Output the [X, Y] coordinate of the center of the cell containing the given text.  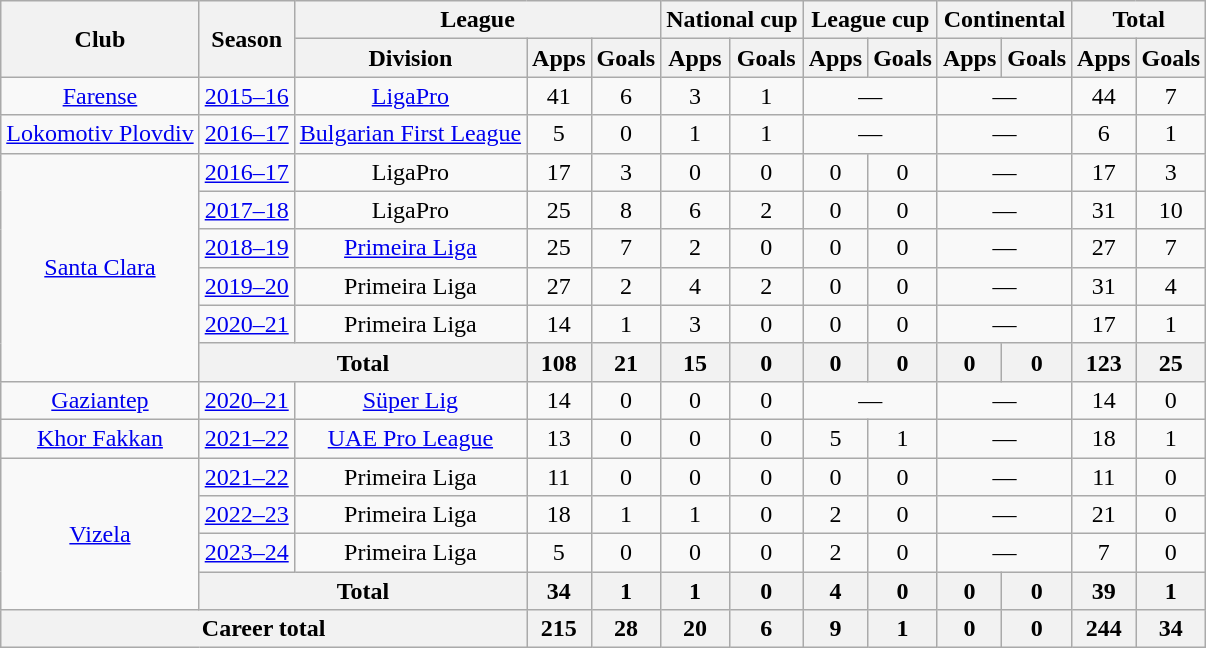
215 [559, 629]
244 [1104, 629]
Club [100, 39]
Santa Clara [100, 267]
UAE Pro League [410, 438]
Career total [264, 629]
28 [626, 629]
2023–24 [246, 553]
Süper Lig [410, 400]
Khor Fakkan [100, 438]
41 [559, 96]
9 [835, 629]
2018–19 [246, 248]
Farense [100, 96]
44 [1104, 96]
Bulgarian First League [410, 134]
Gaziantep [100, 400]
15 [695, 362]
39 [1104, 591]
20 [695, 629]
123 [1104, 362]
National cup [732, 20]
2017–18 [246, 210]
Season [246, 39]
10 [1171, 210]
2015–16 [246, 96]
Lokomotiv Plovdiv [100, 134]
8 [626, 210]
108 [559, 362]
2022–23 [246, 515]
2019–20 [246, 286]
League [478, 20]
Division [410, 58]
Continental [1004, 20]
League cup [870, 20]
Vizela [100, 534]
13 [559, 438]
